For the text-containing cell, return its midpoint in [X, Y] coordinate format. 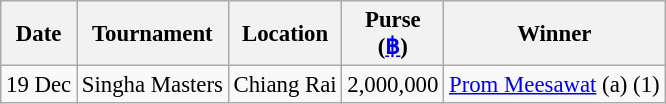
Date [39, 34]
19 Dec [39, 85]
Tournament [152, 34]
Winner [554, 34]
Prom Meesawat (a) (1) [554, 85]
Singha Masters [152, 85]
Location [285, 34]
Purse(฿) [393, 34]
Chiang Rai [285, 85]
2,000,000 [393, 85]
